Determine the [x, y] coordinate at the center of the cell enclosing the given text.  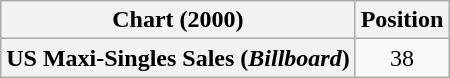
Position [402, 20]
Chart (2000) [178, 20]
US Maxi-Singles Sales (Billboard) [178, 58]
38 [402, 58]
